Scan for the cell matching the given text and deliver its (X, Y) coordinate at center. 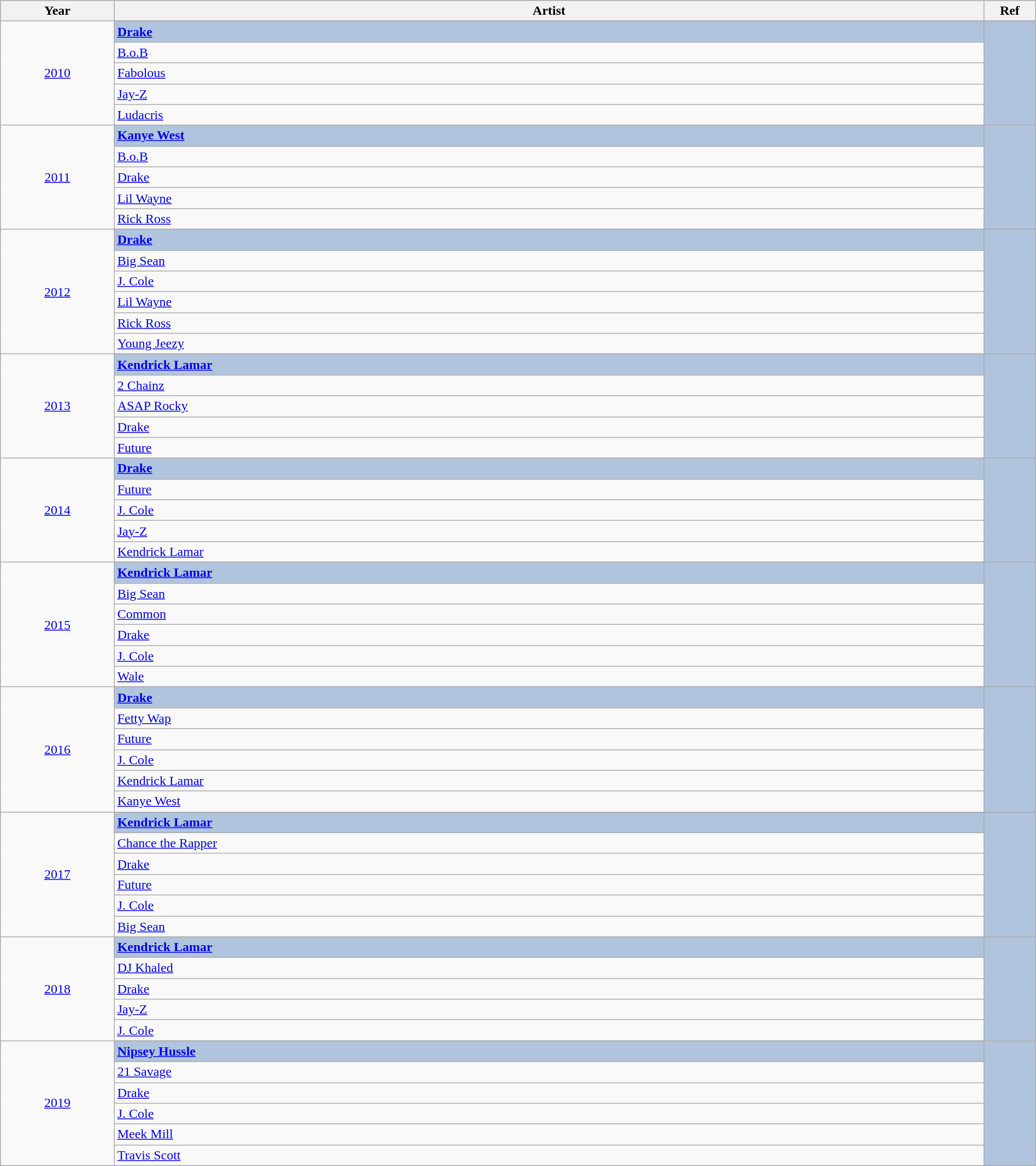
2013 (57, 406)
Chance the Rapper (549, 843)
Travis Scott (549, 1155)
Ref (1010, 11)
2019 (57, 1103)
2014 (57, 510)
Wale (549, 677)
21 Savage (549, 1072)
DJ Khaled (549, 968)
Common (549, 614)
Meek Mill (549, 1134)
Fabolous (549, 73)
2010 (57, 73)
Year (57, 11)
2017 (57, 874)
2011 (57, 177)
2012 (57, 291)
2 Chainz (549, 385)
ASAP Rocky (549, 406)
Artist (549, 11)
2016 (57, 749)
2018 (57, 989)
Young Jeezy (549, 344)
2015 (57, 624)
Ludacris (549, 115)
Nipsey Hussle (549, 1051)
Fetty Wap (549, 718)
